Find where the given text appears and provide that cell's center as (x, y) coordinate. 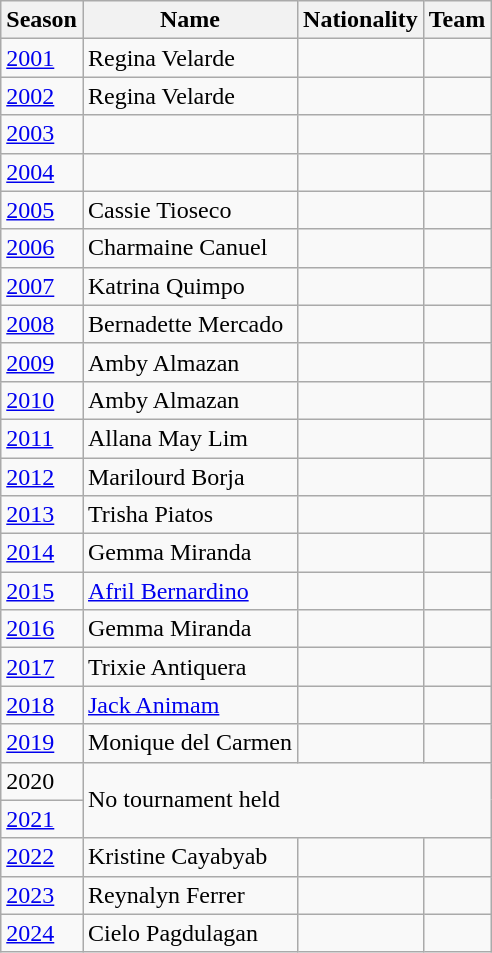
2017 (42, 667)
Afril Bernardino (190, 591)
Allana May Lim (190, 438)
2003 (42, 134)
2009 (42, 362)
Kristine Cayabyab (190, 857)
2002 (42, 96)
Season (42, 20)
2008 (42, 324)
Bernadette Mercado (190, 324)
Reynalyn Ferrer (190, 895)
No tournament held (286, 800)
2007 (42, 286)
2015 (42, 591)
2019 (42, 743)
Cielo Pagdulagan (190, 933)
Jack Animam (190, 705)
Trixie Antiquera (190, 667)
Team (457, 20)
2016 (42, 629)
2012 (42, 477)
Nationality (361, 20)
Cassie Tioseco (190, 210)
2013 (42, 515)
2005 (42, 210)
Katrina Quimpo (190, 286)
2011 (42, 438)
Monique del Carmen (190, 743)
2020 (42, 781)
2023 (42, 895)
Marilourd Borja (190, 477)
Charmaine Canuel (190, 248)
Trisha Piatos (190, 515)
2022 (42, 857)
2006 (42, 248)
2001 (42, 58)
2018 (42, 705)
2010 (42, 400)
2024 (42, 933)
2014 (42, 553)
2021 (42, 819)
Name (190, 20)
2004 (42, 172)
